Detect which cell encompasses the target text, then output its [x, y] center coordinate. 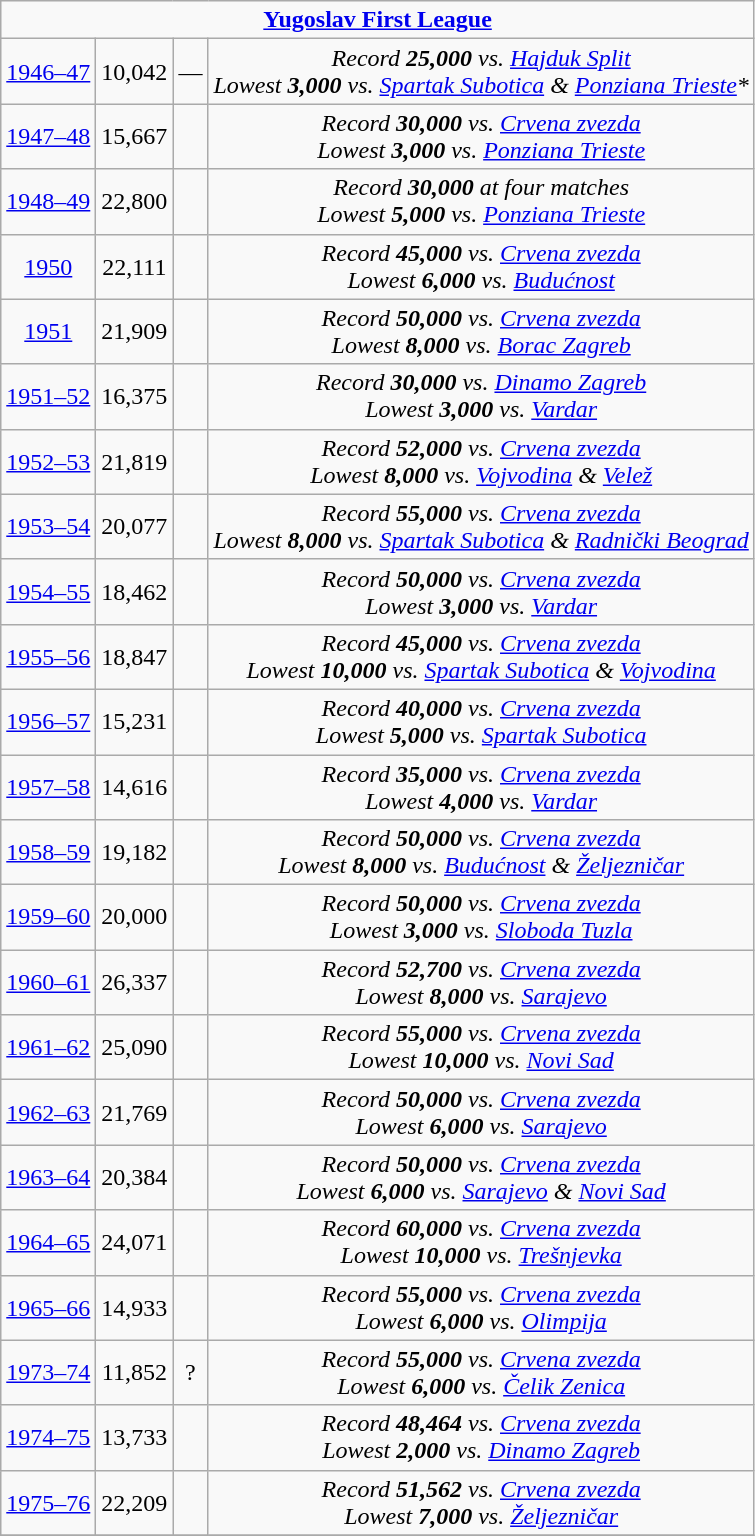
Record 30,000 vs. Crvena zvezda Lowest 3,000 vs. Ponziana Trieste [481, 136]
20,000 [134, 918]
10,042 [134, 72]
Record 48,464 vs. Crvena zvezda Lowest 2,000 vs. Dinamo Zagreb [481, 1438]
Record 25,000 vs. Hajduk Split Lowest 3,000 vs. Spartak Subotica & Ponziana Trieste* [481, 72]
? [190, 1372]
1955–56 [48, 656]
Record 52,700 vs. Crvena zvezda Lowest 8,000 vs. Sarajevo [481, 982]
1958–59 [48, 852]
Record 50,000 vs. Crvena zvezda Lowest 3,000 vs. Vardar [481, 592]
1953–54 [48, 526]
1947–48 [48, 136]
21,819 [134, 462]
22,209 [134, 1502]
24,071 [134, 1242]
— [190, 72]
14,616 [134, 786]
1964–65 [48, 1242]
18,847 [134, 656]
Record 60,000 vs. Crvena zvezda Lowest 10,000 vs. Trešnjevka [481, 1242]
11,852 [134, 1372]
Record 52,000 vs. Crvena zvezda Lowest 8,000 vs. Vojvodina & Velež [481, 462]
22,111 [134, 266]
Record 55,000 vs. Crvena zvezda Lowest 10,000 vs. Novi Sad [481, 1048]
20,077 [134, 526]
Record 51,562 vs. Crvena zvezda Lowest 7,000 vs. Željezničar [481, 1502]
Record 45,000 vs. Crvena zvezda Lowest 10,000 vs. Spartak Subotica & Vojvodina [481, 656]
1950 [48, 266]
1951–52 [48, 396]
Record 50,000 vs. Crvena zvezda Lowest 6,000 vs. Sarajevo & Novi Sad [481, 1178]
1965–66 [48, 1308]
1952–53 [48, 462]
1948–49 [48, 202]
1963–64 [48, 1178]
Record 50,000 vs. Crvena zvezda Lowest 6,000 vs. Sarajevo [481, 1112]
Record 45,000 vs. Crvena zvezda Lowest 6,000 vs. Budućnost [481, 266]
Record 50,000 vs. Crvena zvezda Lowest 3,000 vs. Sloboda Tuzla [481, 918]
Record 40,000 vs. Crvena zvezda Lowest 5,000 vs. Spartak Subotica [481, 722]
1957–58 [48, 786]
14,933 [134, 1308]
1959–60 [48, 918]
1962–63 [48, 1112]
1975–76 [48, 1502]
Record 50,000 vs. Crvena zvezda Lowest 8,000 vs. Borac Zagreb [481, 332]
18,462 [134, 592]
1946–47 [48, 72]
1956–57 [48, 722]
16,375 [134, 396]
19,182 [134, 852]
1974–75 [48, 1438]
21,909 [134, 332]
1961–62 [48, 1048]
Yugoslav First League [378, 20]
Record 30,000 vs. Dinamo Zagreb Lowest 3,000 vs. Vardar [481, 396]
20,384 [134, 1178]
Record 50,000 vs. Crvena zvezda Lowest 8,000 vs. Budućnost & Željezničar [481, 852]
Record 55,000 vs. Crvena zvezda Lowest 8,000 vs. Spartak Subotica & Radnički Beograd [481, 526]
1951 [48, 332]
1973–74 [48, 1372]
Record 30,000 at four matches Lowest 5,000 vs. Ponziana Trieste [481, 202]
22,800 [134, 202]
25,090 [134, 1048]
1960–61 [48, 982]
15,231 [134, 722]
26,337 [134, 982]
Record 55,000 vs. Crvena zvezda Lowest 6,000 vs. Olimpija [481, 1308]
15,667 [134, 136]
1954–55 [48, 592]
Record 55,000 vs. Crvena zvezda Lowest 6,000 vs. Čelik Zenica [481, 1372]
Record 35,000 vs. Crvena zvezda Lowest 4,000 vs. Vardar [481, 786]
13,733 [134, 1438]
21,769 [134, 1112]
